Return the (X, Y) coordinate for the center point of the cell that contains the specified text.  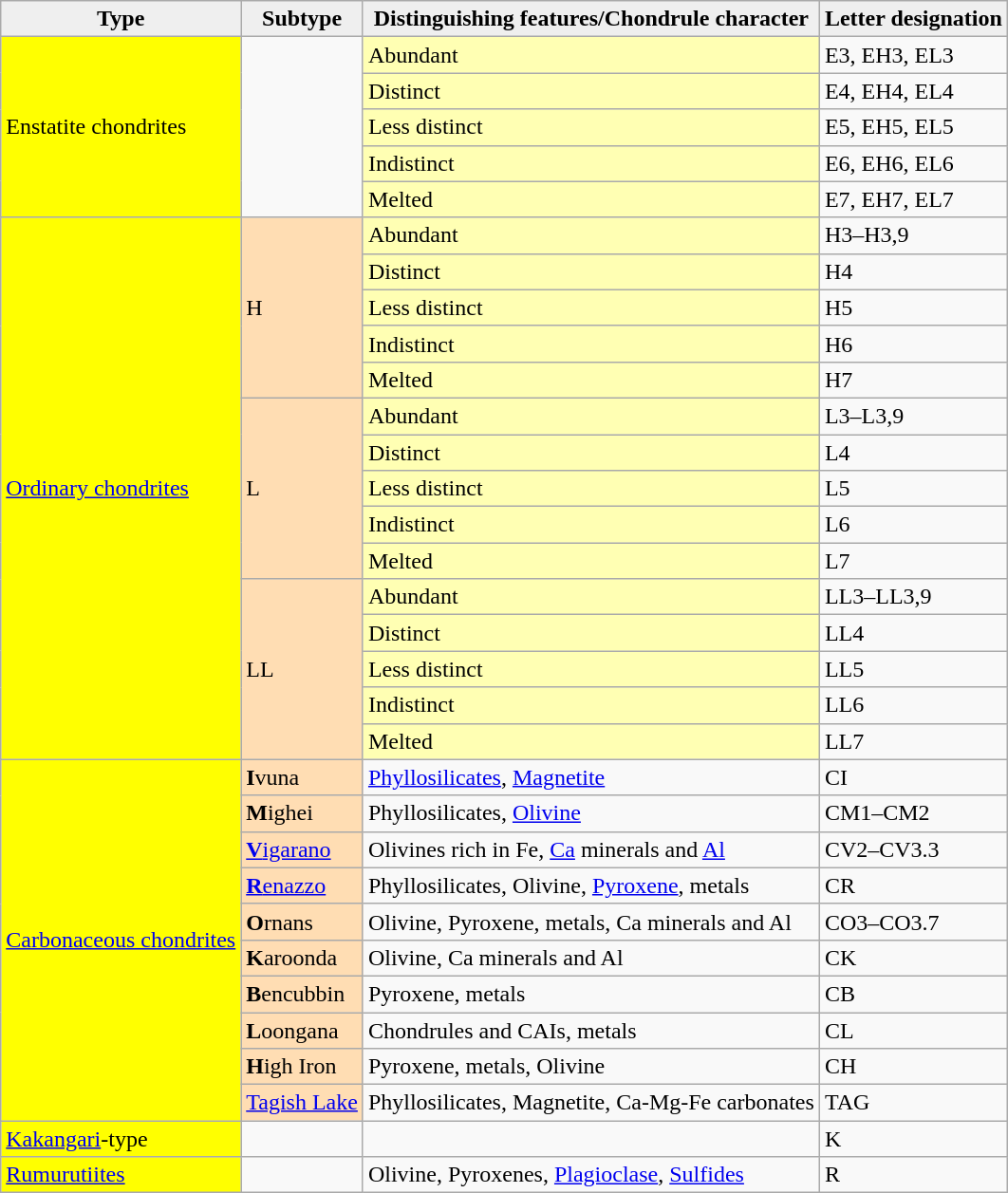
CL (913, 1030)
Ivuna (302, 777)
Letter designation (913, 19)
CM1–CM2 (913, 813)
Phyllosilicates, Magnetite, Ca-Mg-Fe carbonates (590, 1103)
L (302, 488)
E4, EH4, EL4 (913, 91)
L7 (913, 561)
H (302, 308)
Olivines rich in Fe, Ca minerals and Al (590, 849)
Mighei (302, 813)
Ordinary chondrites (121, 488)
CO3–CO3.7 (913, 922)
LL5 (913, 669)
CK (913, 958)
LL7 (913, 741)
L3–L3,9 (913, 416)
Karoonda (302, 958)
Phyllosilicates, Olivine, Pyroxene, metals (590, 885)
Enstatite chondrites (121, 127)
Olivine, Pyroxene, metals, Ca minerals and Al (590, 922)
Ornans (302, 922)
TAG (913, 1103)
E5, EH5, EL5 (913, 127)
H5 (913, 308)
Subtype (302, 19)
Pyroxene, metals (590, 994)
Olivine, Pyroxenes, Plagioclase, Sulfides (590, 1175)
R (913, 1175)
H6 (913, 344)
Phyllosilicates, Magnetite (590, 777)
Phyllosilicates, Olivine (590, 813)
E3, EH3, EL3 (913, 55)
E7, EH7, EL7 (913, 199)
Loongana (302, 1030)
L4 (913, 453)
Bencubbin (302, 994)
CV2–CV3.3 (913, 849)
K (913, 1139)
LL6 (913, 705)
Chondrules and CAIs, metals (590, 1030)
L5 (913, 489)
Rumurutiites (121, 1175)
Pyroxene, metals, Olivine (590, 1067)
LL3–LL3,9 (913, 597)
Olivine, Ca minerals and Al (590, 958)
H7 (913, 380)
Kakangari-type (121, 1139)
Carbonaceous chondrites (121, 940)
CI (913, 777)
Distinguishing features/Chondrule character (590, 19)
CH (913, 1067)
L6 (913, 525)
Renazzo (302, 885)
CR (913, 885)
H4 (913, 271)
Vigarano (302, 849)
High Iron (302, 1067)
Tagish Lake (302, 1103)
LL (302, 669)
H3–H3,9 (913, 235)
Type (121, 19)
CB (913, 994)
LL4 (913, 633)
E6, EH6, EL6 (913, 163)
